Provide the (X, Y) coordinate of the cell's center where the given text is located.  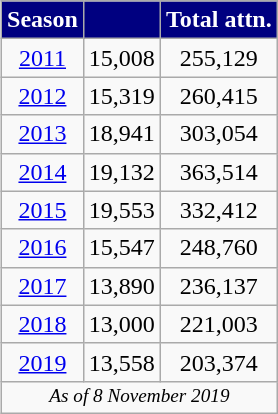
2016 (43, 248)
Total attn. (218, 20)
2013 (43, 134)
2015 (43, 210)
2019 (43, 362)
19,553 (122, 210)
221,003 (218, 324)
332,412 (218, 210)
13,890 (122, 286)
15,547 (122, 248)
363,514 (218, 172)
2014 (43, 172)
2018 (43, 324)
19,132 (122, 172)
255,129 (218, 58)
15,008 (122, 58)
15,319 (122, 96)
203,374 (218, 362)
13,000 (122, 324)
2017 (43, 286)
236,137 (218, 286)
303,054 (218, 134)
2012 (43, 96)
13,558 (122, 362)
As of 8 November 2019 (140, 397)
Season (43, 20)
18,941 (122, 134)
2011 (43, 58)
248,760 (218, 248)
260,415 (218, 96)
